Scan for the cell matching the given text and deliver its [x, y] coordinate at center. 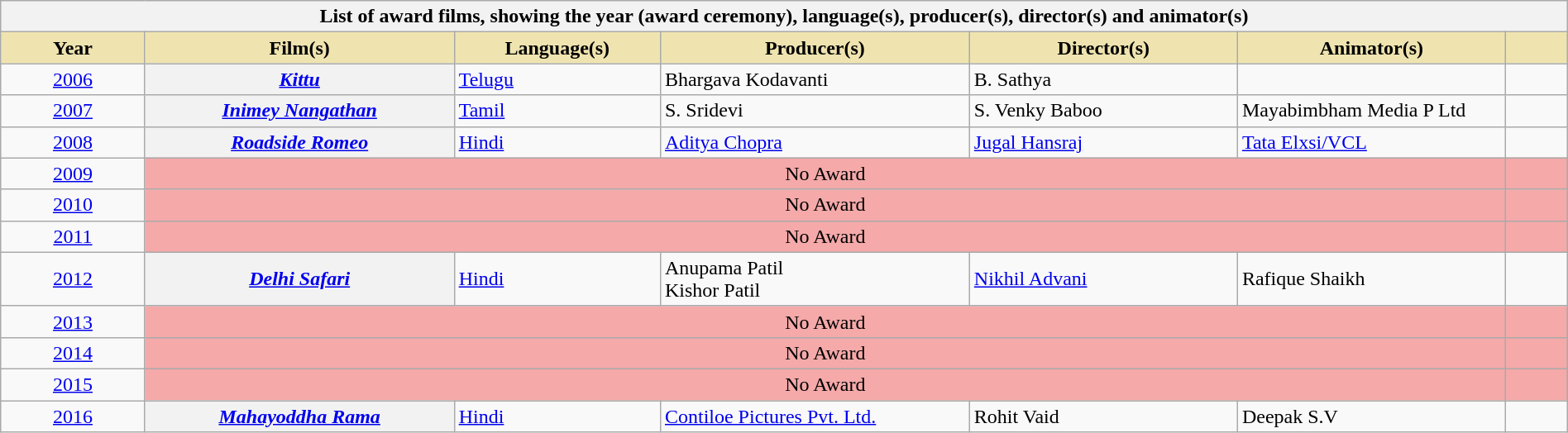
2012 [73, 279]
2011 [73, 236]
Contiloe Pictures Pvt. Ltd. [815, 416]
B. Sathya [1103, 79]
Tata Elxsi/VCL [1371, 142]
Deepak S.V [1371, 416]
Bhargava Kodavanti [815, 79]
2006 [73, 79]
2009 [73, 174]
List of award films, showing the year (award ceremony), language(s), producer(s), director(s) and animator(s) [784, 17]
Mahayoddha Rama [299, 416]
2010 [73, 205]
Tamil [557, 111]
Animator(s) [1371, 48]
Anupama Patil Kishor Patil [815, 279]
Rohit Vaid [1103, 416]
Delhi Safari [299, 279]
Film(s) [299, 48]
Kittu [299, 79]
Director(s) [1103, 48]
Language(s) [557, 48]
Year [73, 48]
2014 [73, 353]
S. Venky Baboo [1103, 111]
2015 [73, 384]
Inimey Nangathan [299, 111]
2008 [73, 142]
S. Sridevi [815, 111]
Mayabimbham Media P Ltd [1371, 111]
Nikhil Advani [1103, 279]
Producer(s) [815, 48]
2013 [73, 321]
Roadside Romeo [299, 142]
Rafique Shaikh [1371, 279]
2007 [73, 111]
Telugu [557, 79]
Jugal Hansraj [1103, 142]
Aditya Chopra [815, 142]
2016 [73, 416]
